Capture the cell that displays the provided text and extract its [x, y] central coordinate. 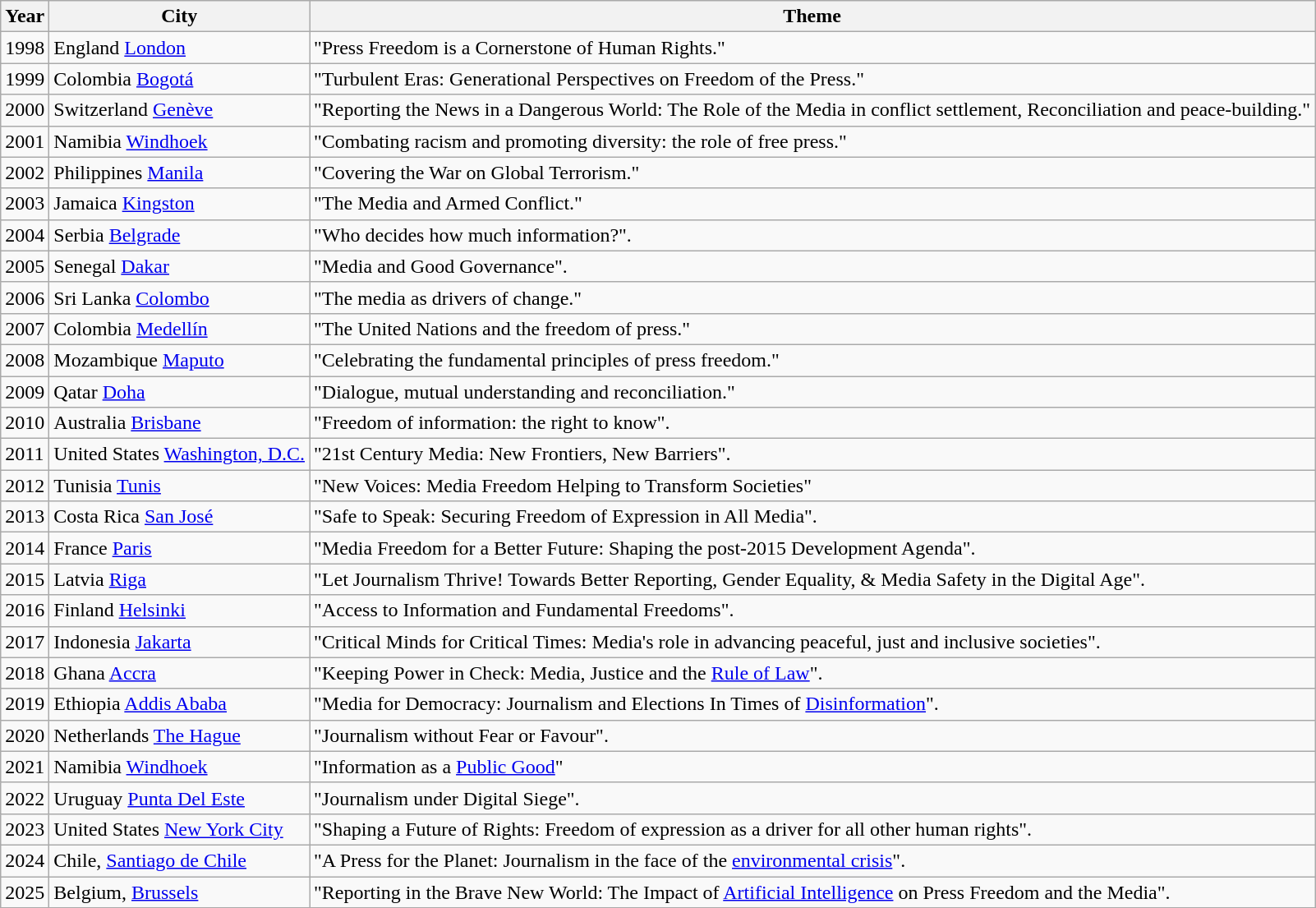
Switzerland Genève [179, 110]
2024 [25, 860]
United States Washington, D.C. [179, 454]
2016 [25, 611]
"Shaping a Future of Rights: Freedom of expression as a driver for all other human rights". [812, 829]
Indonesia Jakarta [179, 642]
"Media and Good Governance". [812, 266]
Australia Brisbane [179, 423]
"Covering the War on Global Terrorism." [812, 173]
Jamaica Kingston [179, 204]
"The United Nations and the freedom of press." [812, 329]
Colombia Bogotá [179, 79]
2006 [25, 297]
"Media Freedom for a Better Future: Shaping the post-2015 Development Agenda". [812, 548]
"Information as a Public Good" [812, 767]
"Critical Minds for Critical Times: Media's role in advancing peaceful, just and inclusive societies". [812, 642]
France Paris [179, 548]
2020 [25, 735]
Sri Lanka Colombo [179, 297]
2004 [25, 235]
"Press Freedom is a Cornerstone of Human Rights." [812, 48]
Belgium, Brussels [179, 892]
2005 [25, 266]
"Combating racism and promoting diversity: the role of free press." [812, 141]
2017 [25, 642]
"Celebrating the fundamental principles of press freedom." [812, 360]
Colombia Medellín [179, 329]
"Access to Information and Fundamental Freedoms". [812, 611]
2015 [25, 579]
Serbia Belgrade [179, 235]
Latvia Riga [179, 579]
"Journalism under Digital Siege". [812, 798]
Ghana Accra [179, 673]
Mozambique Maputo [179, 360]
1999 [25, 79]
England London [179, 48]
2012 [25, 486]
2010 [25, 423]
Uruguay Punta Del Este [179, 798]
2009 [25, 392]
2002 [25, 173]
2022 [25, 798]
Year [25, 16]
"Reporting the News in a Dangerous World: The Role of the Media in conflict settlement, Reconciliation and peace-building." [812, 110]
2003 [25, 204]
2001 [25, 141]
City [179, 16]
2018 [25, 673]
Finland Helsinki [179, 611]
2023 [25, 829]
"New Voices: Media Freedom Helping to Transform Societies" [812, 486]
2011 [25, 454]
2008 [25, 360]
"Freedom of information: the right to know". [812, 423]
2013 [25, 517]
2007 [25, 329]
2019 [25, 704]
"Keeping Power in Check: Media, Justice and the Rule of Law". [812, 673]
Senegal Dakar [179, 266]
"Safe to Speak: Securing Freedom of Expression in All Media". [812, 517]
"The media as drivers of change." [812, 297]
"21st Century Media: New Frontiers, New Barriers". [812, 454]
Ethiopia Addis Ababa [179, 704]
2025 [25, 892]
"Dialogue, mutual understanding and reconciliation." [812, 392]
"The Media and Armed Conflict." [812, 204]
"Reporting in the Brave New World: The Impact of Artificial Intelligence on Press Freedom and the Media". [812, 892]
Chile, Santiago de Chile [179, 860]
2000 [25, 110]
"Journalism without Fear or Favour". [812, 735]
1998 [25, 48]
"Let Journalism Thrive! Towards Better Reporting, Gender Equality, & Media Safety in the Digital Age". [812, 579]
Netherlands The Hague [179, 735]
Tunisia Tunis [179, 486]
"Turbulent Eras: Generational Perspectives on Freedom of the Press." [812, 79]
Theme [812, 16]
Philippines Manila [179, 173]
2021 [25, 767]
Qatar Doha [179, 392]
Costa Rica San José [179, 517]
"Who decides how much information?". [812, 235]
United States New York City [179, 829]
"Media for Democracy: Journalism and Elections In Times of Disinformation". [812, 704]
2014 [25, 548]
"A Press for the Planet: Journalism in the face of the environmental crisis". [812, 860]
